Output the [x, y] coordinate of the center of the cell containing the given text.  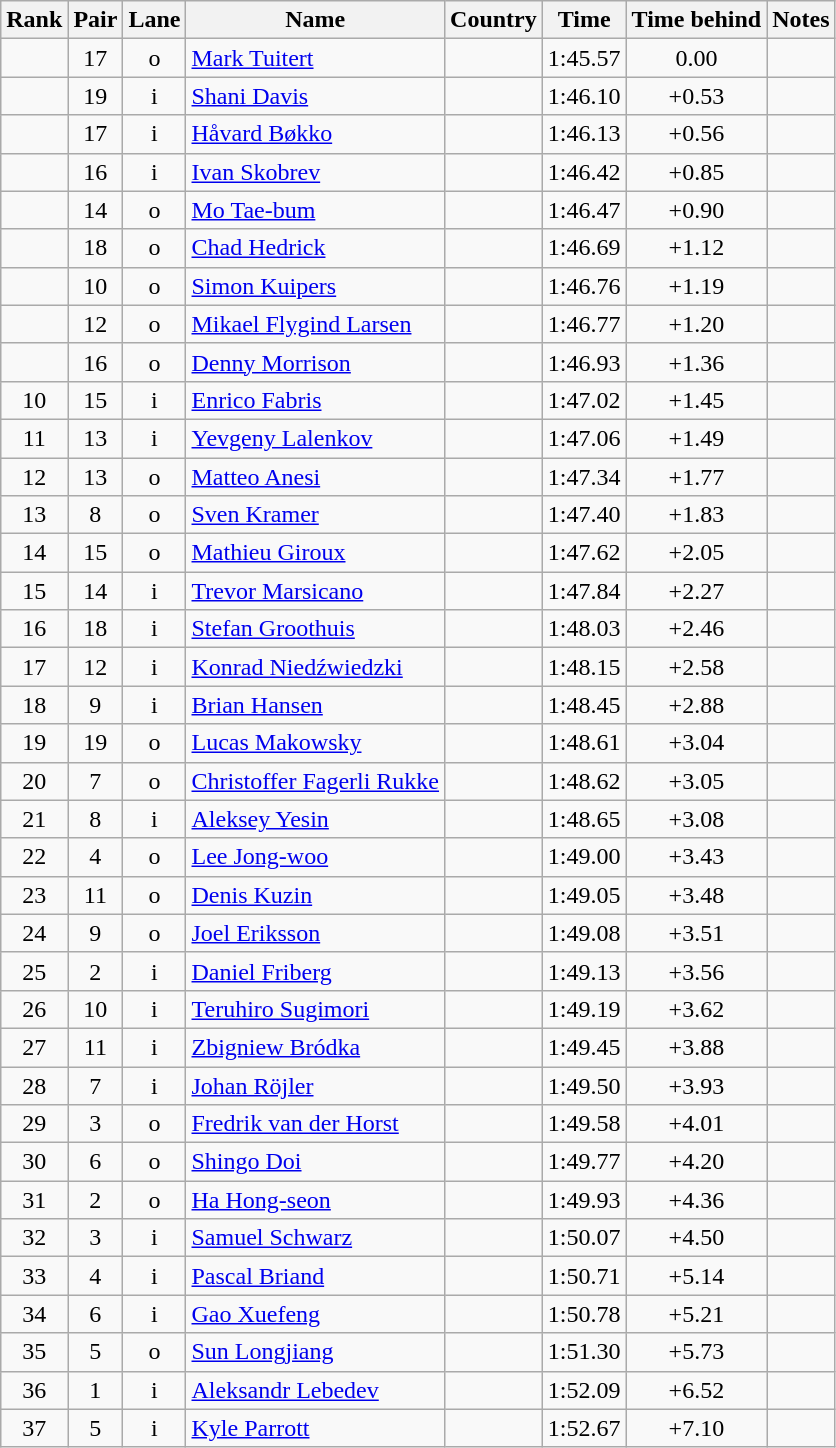
Denis Kuzin [316, 895]
+1.36 [696, 362]
+1.20 [696, 324]
Ivan Skobrev [316, 172]
+0.85 [696, 172]
Pair [96, 20]
+0.90 [696, 210]
1:48.65 [584, 819]
+4.01 [696, 1124]
+1.49 [696, 438]
1:46.13 [584, 134]
1:47.62 [584, 553]
Name [316, 20]
Aleksey Yesin [316, 819]
1:45.57 [584, 58]
Konrad Niedźwiedzki [316, 667]
Stefan Groothuis [316, 629]
+0.53 [696, 96]
1:47.40 [584, 515]
Daniel Friberg [316, 971]
+1.45 [696, 400]
+3.56 [696, 971]
Enrico Fabris [316, 400]
1:49.58 [584, 1124]
+5.14 [696, 1276]
+1.19 [696, 286]
1:46.69 [584, 248]
+5.21 [696, 1314]
28 [34, 1085]
1 [96, 1390]
Zbigniew Bródka [316, 1047]
1:46.47 [584, 210]
20 [34, 781]
32 [34, 1238]
Trevor Marsicano [316, 591]
Gao Xuefeng [316, 1314]
1:49.19 [584, 1009]
1:49.13 [584, 971]
+0.56 [696, 134]
+6.52 [696, 1390]
Time [584, 20]
1:48.03 [584, 629]
1:50.07 [584, 1238]
Brian Hansen [316, 705]
1:48.62 [584, 781]
1:46.76 [584, 286]
Christoffer Fagerli Rukke [316, 781]
1:46.10 [584, 96]
Mikael Flygind Larsen [316, 324]
1:49.50 [584, 1085]
+1.12 [696, 248]
1:52.09 [584, 1390]
35 [34, 1352]
+3.43 [696, 857]
Samuel Schwarz [316, 1238]
Lucas Makowsky [316, 743]
+2.46 [696, 629]
25 [34, 971]
Aleksandr Lebedev [316, 1390]
+4.20 [696, 1162]
Matteo Anesi [316, 477]
Simon Kuipers [316, 286]
1:46.77 [584, 324]
Shani Davis [316, 96]
22 [34, 857]
Pascal Briand [316, 1276]
1:49.00 [584, 857]
26 [34, 1009]
37 [34, 1428]
Yevgeny Lalenkov [316, 438]
21 [34, 819]
Notes [801, 20]
Ha Hong-seon [316, 1200]
Sven Kramer [316, 515]
+3.05 [696, 781]
+2.58 [696, 667]
Fredrik van der Horst [316, 1124]
1:49.93 [584, 1200]
1:52.67 [584, 1428]
+3.04 [696, 743]
+2.05 [696, 553]
+3.51 [696, 933]
36 [34, 1390]
+7.10 [696, 1428]
+1.83 [696, 515]
31 [34, 1200]
+2.27 [696, 591]
Sun Longjiang [316, 1352]
1:49.05 [584, 895]
+2.88 [696, 705]
+3.93 [696, 1085]
1:46.93 [584, 362]
0.00 [696, 58]
27 [34, 1047]
1:47.84 [584, 591]
1:49.45 [584, 1047]
Rank [34, 20]
Mark Tuitert [316, 58]
Denny Morrison [316, 362]
Chad Hedrick [316, 248]
1:50.71 [584, 1276]
1:50.78 [584, 1314]
1:51.30 [584, 1352]
Mo Tae-bum [316, 210]
34 [34, 1314]
33 [34, 1276]
Håvard Bøkko [316, 134]
+5.73 [696, 1352]
+1.77 [696, 477]
Kyle Parrott [316, 1428]
Teruhiro Sugimori [316, 1009]
+3.88 [696, 1047]
Joel Eriksson [316, 933]
Mathieu Giroux [316, 553]
Lee Jong-woo [316, 857]
1:47.34 [584, 477]
Shingo Doi [316, 1162]
1:46.42 [584, 172]
+4.50 [696, 1238]
23 [34, 895]
Time behind [696, 20]
+3.62 [696, 1009]
30 [34, 1162]
+3.48 [696, 895]
+4.36 [696, 1200]
1:49.77 [584, 1162]
29 [34, 1124]
1:47.06 [584, 438]
+3.08 [696, 819]
1:48.15 [584, 667]
1:48.61 [584, 743]
1:48.45 [584, 705]
Lane [154, 20]
Country [494, 20]
24 [34, 933]
1:49.08 [584, 933]
Johan Röjler [316, 1085]
1:47.02 [584, 400]
